Scan for the cell matching the given text and deliver its (X, Y) coordinate at center. 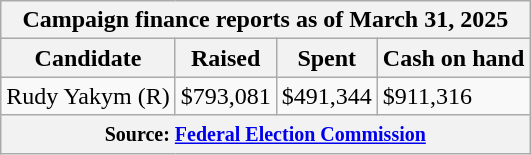
$491,344 (326, 96)
Raised (226, 58)
$793,081 (226, 96)
$911,316 (453, 96)
Cash on hand (453, 58)
Rudy Yakym (R) (88, 96)
Candidate (88, 58)
Source: Federal Election Commission (266, 134)
Campaign finance reports as of March 31, 2025 (266, 20)
Spent (326, 58)
